Search for the cell housing the specified text and yield its (X, Y) center coordinate. 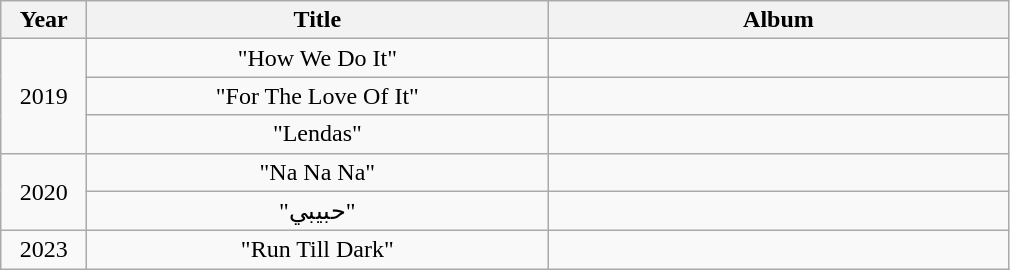
"How We Do It" (318, 58)
"Lendas" (318, 134)
"For The Love Of It" (318, 96)
"Run Till Dark" (318, 250)
Album (778, 20)
Year (44, 20)
2023 (44, 250)
2020 (44, 192)
Title (318, 20)
"Na Na Na" (318, 172)
"حبيبي" (318, 211)
2019 (44, 96)
